Provide the [X, Y] coordinate of the cell's center where the given text is located.  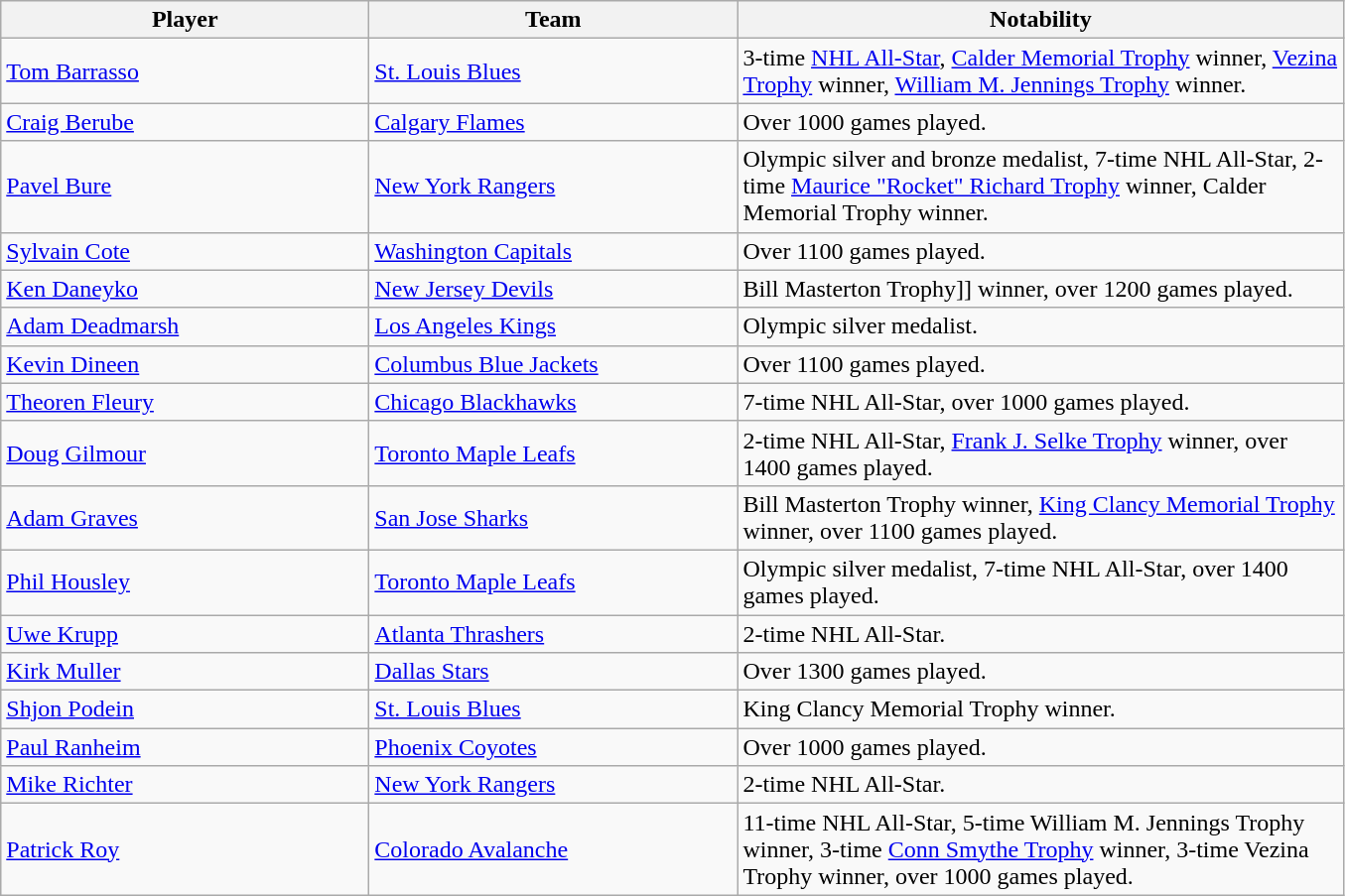
Adam Deadmarsh [185, 326]
Patrick Roy [185, 849]
Olympic silver and bronze medalist, 7-time NHL All-Star, 2-time Maurice "Rocket" Richard Trophy winner, Calder Memorial Trophy winner. [1040, 187]
Bill Masterton Trophy]] winner, over 1200 games played. [1040, 289]
Team [554, 20]
Pavel Bure [185, 187]
Adam Graves [185, 518]
Chicago Blackhawks [554, 402]
Over 1300 games played. [1040, 672]
Tom Barrasso [185, 71]
Theoren Fleury [185, 402]
3-time NHL All-Star, Calder Memorial Trophy winner, Vezina Trophy winner, William M. Jennings Trophy winner. [1040, 71]
King Clancy Memorial Trophy winner. [1040, 709]
Kevin Dineen [185, 364]
Columbus Blue Jackets [554, 364]
Atlanta Thrashers [554, 634]
Los Angeles Kings [554, 326]
Player [185, 20]
Notability [1040, 20]
Colorado Avalanche [554, 849]
San Jose Sharks [554, 518]
New Jersey Devils [554, 289]
Shjon Podein [185, 709]
Dallas Stars [554, 672]
Craig Berube [185, 122]
7-time NHL All-Star, over 1000 games played. [1040, 402]
Doug Gilmour [185, 452]
Phoenix Coyotes [554, 747]
Olympic silver medalist, 7-time NHL All-Star, over 1400 games played. [1040, 581]
Bill Masterton Trophy winner, King Clancy Memorial Trophy winner, over 1100 games played. [1040, 518]
Calgary Flames [554, 122]
Ken Daneyko [185, 289]
Sylvain Cote [185, 251]
Mike Richter [185, 785]
Phil Housley [185, 581]
Paul Ranheim [185, 747]
Uwe Krupp [185, 634]
Olympic silver medalist. [1040, 326]
Kirk Muller [185, 672]
Washington Capitals [554, 251]
2-time NHL All-Star, Frank J. Selke Trophy winner, over 1400 games played. [1040, 452]
